Scan for the cell matching the given text and deliver its (X, Y) coordinate at center. 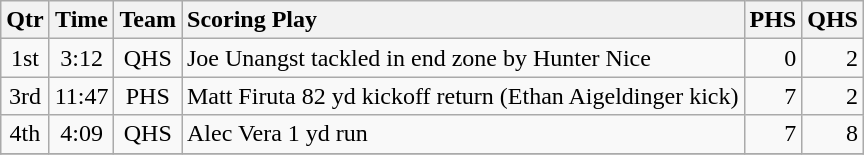
Alec Vera 1 yd run (463, 134)
11:47 (82, 96)
3rd (25, 96)
Qtr (25, 20)
8 (833, 134)
Time (82, 20)
Matt Firuta 82 yd kickoff return (Ethan Aigeldinger kick) (463, 96)
Scoring Play (463, 20)
4th (25, 134)
Joe Unangst tackled in end zone by Hunter Nice (463, 58)
4:09 (82, 134)
1st (25, 58)
3:12 (82, 58)
Team (148, 20)
0 (773, 58)
